Provide the [X, Y] coordinate of the cell's center where the given text is located.  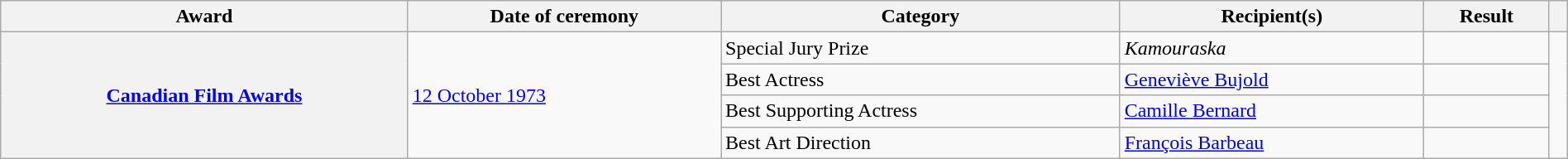
Special Jury Prize [921, 48]
Best Art Direction [921, 142]
Canadian Film Awards [204, 95]
Camille Bernard [1272, 111]
Geneviève Bujold [1272, 79]
François Barbeau [1272, 142]
Best Actress [921, 79]
Award [204, 17]
Best Supporting Actress [921, 111]
Date of ceremony [564, 17]
Result [1487, 17]
12 October 1973 [564, 95]
Category [921, 17]
Kamouraska [1272, 48]
Recipient(s) [1272, 17]
